Return the [x, y] coordinate for the center point of the cell that contains the specified text.  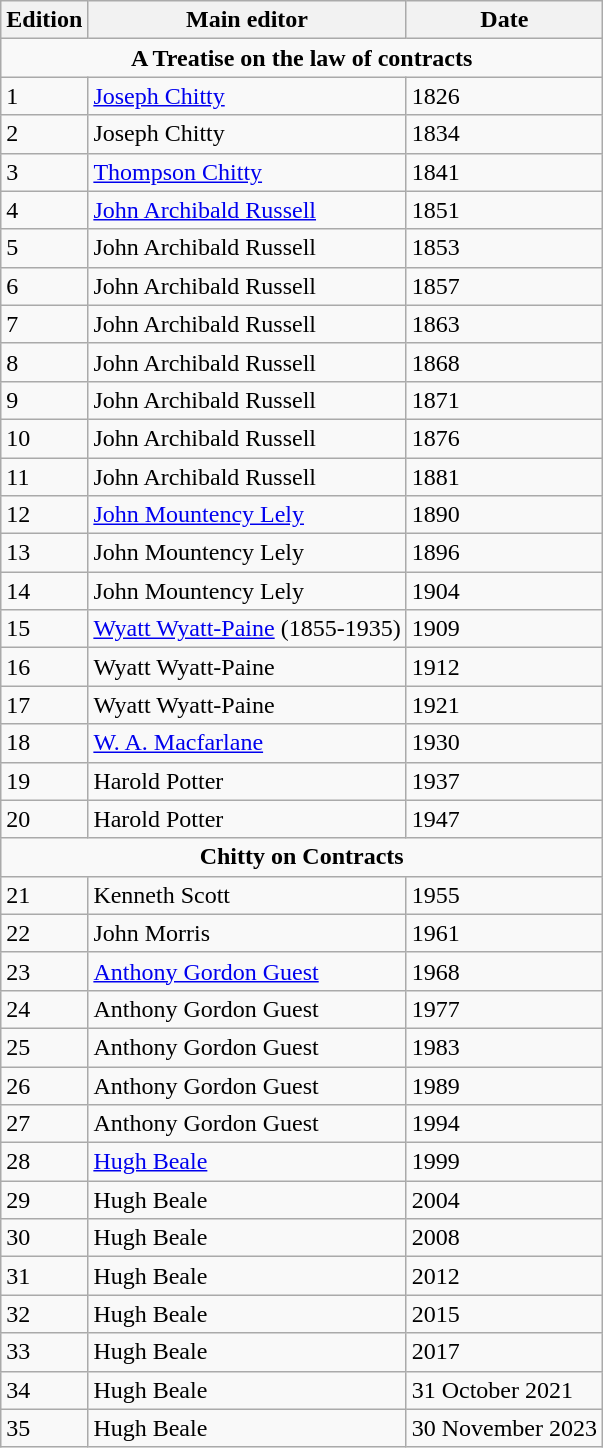
1921 [504, 705]
A Treatise on the law of contracts [302, 58]
8 [44, 362]
1983 [504, 1047]
1881 [504, 477]
2015 [504, 1314]
1977 [504, 1009]
1937 [504, 781]
7 [44, 324]
2 [44, 134]
1955 [504, 895]
W. A. Macfarlane [247, 743]
1871 [504, 400]
Main editor [247, 20]
1930 [504, 743]
1 [44, 96]
1947 [504, 819]
30 [44, 1238]
14 [44, 591]
1912 [504, 667]
Date [504, 20]
Thompson Chitty [247, 172]
Kenneth Scott [247, 895]
2017 [504, 1352]
10 [44, 438]
29 [44, 1200]
23 [44, 971]
1989 [504, 1085]
22 [44, 933]
2004 [504, 1200]
26 [44, 1085]
30 November 2023 [504, 1428]
2008 [504, 1238]
1999 [504, 1162]
1851 [504, 210]
31 October 2021 [504, 1390]
33 [44, 1352]
1896 [504, 553]
Chitty on Contracts [302, 857]
28 [44, 1162]
20 [44, 819]
17 [44, 705]
1841 [504, 172]
1834 [504, 134]
25 [44, 1047]
1994 [504, 1124]
24 [44, 1009]
1868 [504, 362]
Wyatt Wyatt-Paine (1855-1935) [247, 629]
3 [44, 172]
2012 [504, 1276]
4 [44, 210]
12 [44, 515]
35 [44, 1428]
1863 [504, 324]
Edition [44, 20]
18 [44, 743]
16 [44, 667]
1853 [504, 248]
27 [44, 1124]
21 [44, 895]
5 [44, 248]
19 [44, 781]
1904 [504, 591]
1876 [504, 438]
15 [44, 629]
34 [44, 1390]
1857 [504, 286]
11 [44, 477]
9 [44, 400]
1890 [504, 515]
1909 [504, 629]
1968 [504, 971]
13 [44, 553]
32 [44, 1314]
John Morris [247, 933]
1826 [504, 96]
31 [44, 1276]
6 [44, 286]
1961 [504, 933]
